Find where the given text appears and provide that cell's center as (X, Y) coordinate. 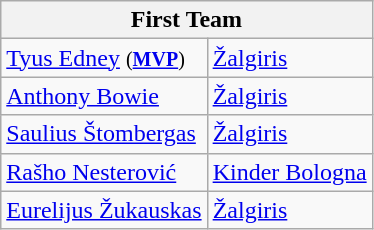
Rašho Nesterović (104, 172)
Eurelijus Žukauskas (104, 210)
Tyus Edney (MVP) (104, 58)
Kinder Bologna (290, 172)
First Team (186, 20)
Saulius Štombergas (104, 134)
Anthony Bowie (104, 96)
